Output the [x, y] coordinate of the center of the cell containing the given text.  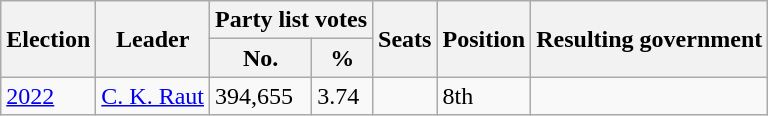
Position [484, 39]
8th [484, 96]
2022 [48, 96]
% [342, 58]
Party list votes [292, 20]
3.74 [342, 96]
C. K. Raut [153, 96]
394,655 [261, 96]
Resulting government [650, 39]
Leader [153, 39]
Seats [405, 39]
Election [48, 39]
No. [261, 58]
